Capture the cell that displays the provided text and extract its (X, Y) central coordinate. 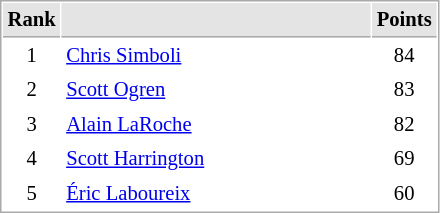
4 (32, 158)
Chris Simboli (216, 56)
83 (404, 90)
84 (404, 56)
69 (404, 158)
2 (32, 90)
60 (404, 194)
Scott Ogren (216, 90)
1 (32, 56)
82 (404, 124)
Scott Harrington (216, 158)
Éric Laboureix (216, 194)
Points (404, 20)
Alain LaRoche (216, 124)
5 (32, 194)
3 (32, 124)
Rank (32, 20)
